Detect which cell encompasses the target text, then output its (X, Y) center coordinate. 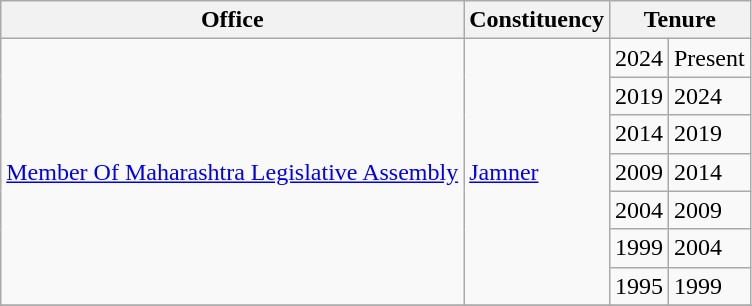
Constituency (537, 20)
Office (232, 20)
Member Of Maharashtra Legislative Assembly (232, 172)
1995 (638, 286)
Tenure (680, 20)
Jamner (537, 172)
Present (709, 58)
